Pinpoint the cell where the given text exists, returning its (x, y) midpoint coordinate. 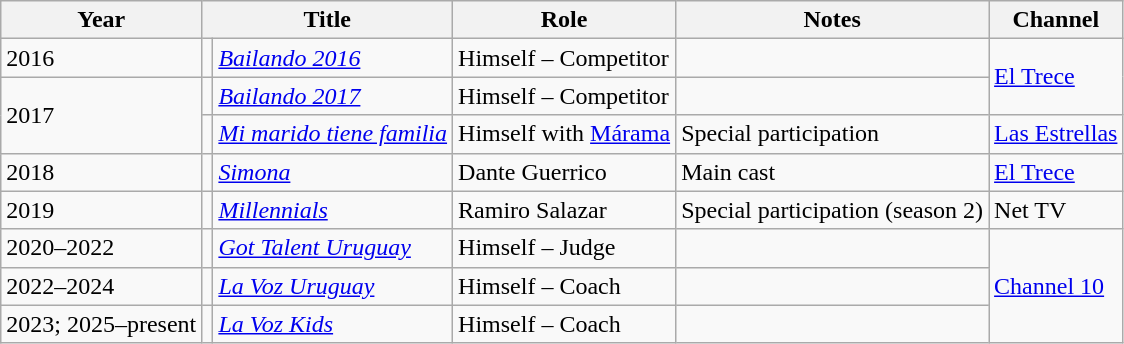
Dante Guerrico (564, 172)
Main cast (832, 172)
Channel 10 (1056, 286)
Simona (333, 172)
Year (102, 20)
Las Estrellas (1056, 134)
2023; 2025–present (102, 324)
Bailando 2016 (333, 58)
Role (564, 20)
Ramiro Salazar (564, 210)
Millennials (333, 210)
Himself – Judge (564, 248)
Special participation (832, 134)
2020–2022 (102, 248)
Net TV (1056, 210)
Title (328, 20)
La Voz Kids (333, 324)
Got Talent Uruguay (333, 248)
2018 (102, 172)
2019 (102, 210)
2016 (102, 58)
2022–2024 (102, 286)
2017 (102, 115)
Notes (832, 20)
Mi marido tiene familia (333, 134)
Channel (1056, 20)
Himself with Márama (564, 134)
Bailando 2017 (333, 96)
La Voz Uruguay (333, 286)
Special participation (season 2) (832, 210)
